Pinpoint the cell where the given text exists, returning its [x, y] midpoint coordinate. 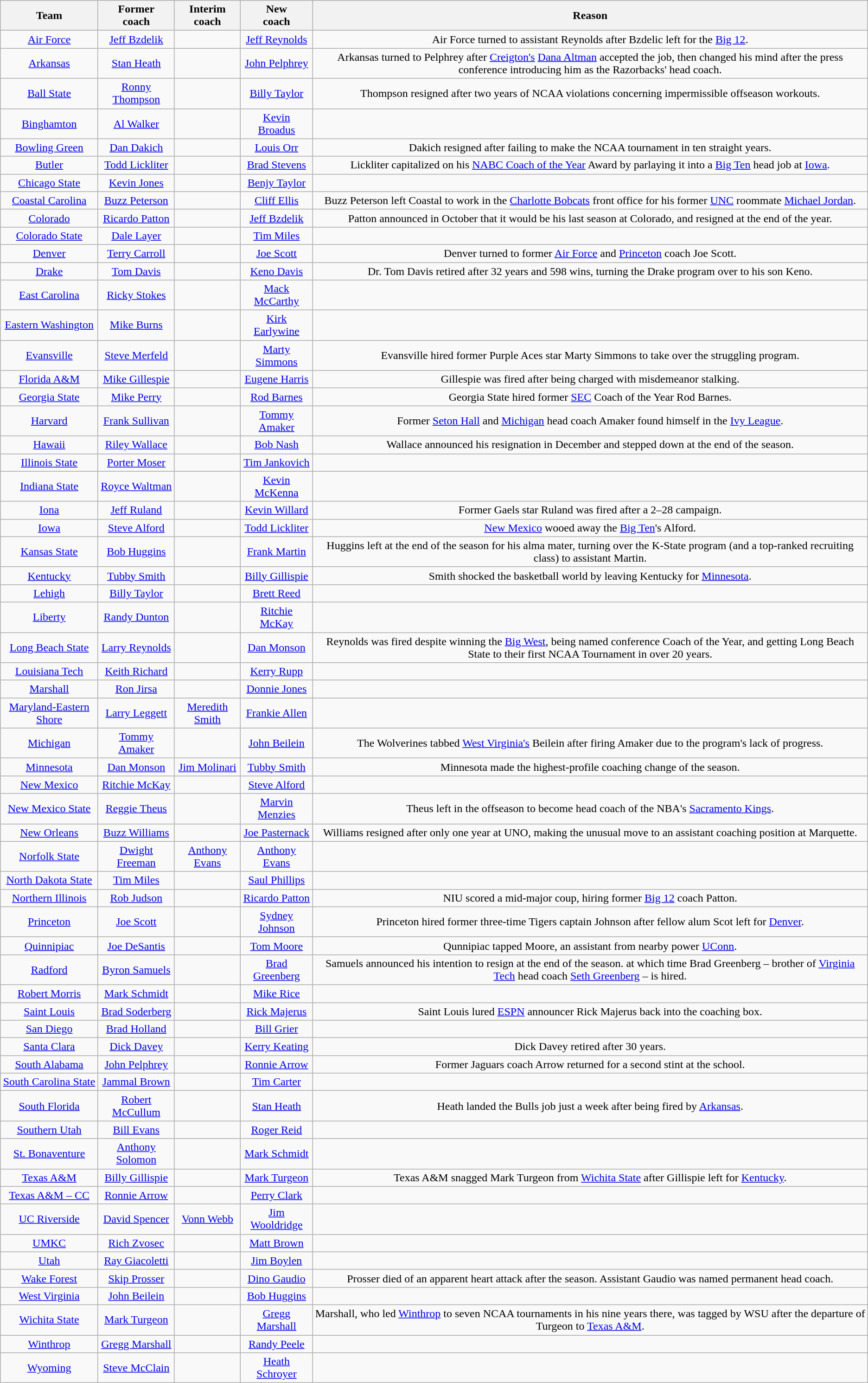
Randy Dunton [136, 617]
Princeton [49, 922]
Kirk Earlywine [277, 326]
Iowa [49, 528]
Dakich resigned after failing to make the NCAA tournament in ten straight years. [590, 147]
Joe Pasternack [277, 832]
Smith shocked the basketball world by leaving Kentucky for Minnesota. [590, 576]
Chicago State [49, 183]
Brad Greenberg [277, 969]
Interimcoach [207, 16]
Dr. Tom Davis retired after 32 years and 598 wins, turning the Drake program over to his son Keno. [590, 271]
Colorado State [49, 236]
Wichita State [49, 1320]
Minnesota [49, 767]
Princeton hired former three-time Tigers captain Johnson after fellow alum Scot left for Denver. [590, 922]
New Mexico [49, 785]
Mack McCarthy [277, 295]
Quinnipiac [49, 946]
Rob Judson [136, 898]
Evansville hired former Purple Aces star Marty Simmons to take over the struggling program. [590, 355]
Denver turned to former Air Force and Princeton coach Joe Scott. [590, 253]
Thompson resigned after two years of NCAA violations concerning impermissible offseason workouts. [590, 94]
Eugene Harris [277, 379]
San Diego [49, 1029]
Tom Moore [277, 946]
Jim Boylen [277, 1261]
UC Riverside [49, 1219]
Roger Reid [277, 1130]
Formercoach [136, 16]
Bill Evans [136, 1130]
David Spencer [136, 1219]
UMKC [49, 1243]
Jeff Ruland [136, 510]
Frank Martin [277, 552]
St. Bonaventure [49, 1154]
Utah [49, 1261]
Vonn Webb [207, 1219]
Randy Peele [277, 1344]
Radford [49, 969]
Louisiana Tech [49, 672]
Butler [49, 165]
Keno Davis [277, 271]
Norfolk State [49, 856]
New Mexico wooed away the Big Ten's Alford. [590, 528]
Mike Gillespie [136, 379]
Ricky Stokes [136, 295]
Buzz Peterson left Coastal to work in the Charlotte Bobcats front office for his former UNC roommate Michael Jordan. [590, 200]
Terry Carroll [136, 253]
Maryland-Eastern Shore [49, 713]
Texas A&M snagged Mark Turgeon from Wichita State after Gillispie left for Kentucky. [590, 1178]
Long Beach State [49, 647]
Iona [49, 510]
Al Walker [136, 123]
Saint Louis lured ESPN announcer Rick Majerus back into the coaching box. [590, 1012]
Former Seton Hall and Michigan head coach Amaker found himself in the Ivy League. [590, 421]
Robert McCullum [136, 1106]
Dick Davey retired after 30 years. [590, 1047]
Rod Barnes [277, 397]
Brad Holland [136, 1029]
Bill Grier [277, 1029]
Texas A&M [49, 1178]
Buzz Williams [136, 832]
Perry Clark [277, 1195]
Jammal Brown [136, 1082]
Kansas State [49, 552]
Jim Molinari [207, 767]
Mike Rice [277, 993]
Florida A&M [49, 379]
Marshall, who led Winthrop to seven NCAA tournaments in his nine years there, was tagged by WSU after the departure of Turgeon to Texas A&M. [590, 1320]
Santa Clara [49, 1047]
Heath Schroyer [277, 1368]
Newcoach [277, 16]
Prosser died of an apparent heart attack after the season. Assistant Gaudio was named permanent head coach. [590, 1278]
Ronny Thompson [136, 94]
Williams resigned after only one year at UNO, making the unusual move to an assistant coaching position at Marquette. [590, 832]
Jeff Reynolds [277, 39]
Georgia State hired former SEC Coach of the Year Rod Barnes. [590, 397]
Heath landed the Bulls job just a week after being fired by Arkansas. [590, 1106]
Wake Forest [49, 1278]
Mike Burns [136, 326]
Hawaii [49, 445]
Winthrop [49, 1344]
Marty Simmons [277, 355]
Porter Moser [136, 462]
Tim Jankovich [277, 462]
Sydney Johnson [277, 922]
Dan Dakich [136, 147]
Buzz Peterson [136, 200]
Air Force [49, 39]
Denver [49, 253]
Marshall [49, 689]
Eastern Washington [49, 326]
New Mexico State [49, 809]
Donnie Jones [277, 689]
Brad Soderberg [136, 1012]
Steve McClain [136, 1368]
Skip Prosser [136, 1278]
Texas A&M – CC [49, 1195]
Kerry Keating [277, 1047]
Mike Perry [136, 397]
Former Gaels star Ruland was fired after a 2–28 campaign. [590, 510]
Tom Davis [136, 271]
Bowling Green [49, 147]
Lickliter capitalized on his NABC Coach of the Year Award by parlaying it into a Big Ten head job at Iowa. [590, 165]
Reason [590, 16]
Brett Reed [277, 593]
Rich Zvosec [136, 1243]
Qunnipiac tapped Moore, an assistant from nearby power UConn. [590, 946]
Kevin Jones [136, 183]
Minnesota made the highest-profile coaching change of the season. [590, 767]
Louis Orr [277, 147]
Matt Brown [277, 1243]
Tim Carter [277, 1082]
Michigan [49, 743]
West Virginia [49, 1296]
Byron Samuels [136, 969]
Huggins left at the end of the season for his alma mater, turning over the K-State program (and a top-ranked recruiting class) to assistant Martin. [590, 552]
Steve Merfeld [136, 355]
Dale Layer [136, 236]
Kevin Broadus [277, 123]
Drake [49, 271]
Indiana State [49, 486]
North Dakota State [49, 880]
Northern Illinois [49, 898]
Wyoming [49, 1368]
Marvin Menzies [277, 809]
Gillespie was fired after being charged with misdemeanor stalking. [590, 379]
South Florida [49, 1106]
Royce Waltman [136, 486]
Meredith Smith [207, 713]
Joe DeSantis [136, 946]
East Carolina [49, 295]
Saint Louis [49, 1012]
Team [49, 16]
Ray Giacoletti [136, 1261]
Keith Richard [136, 672]
Kerry Rupp [277, 672]
Frankie Allen [277, 713]
Ron Jirsa [136, 689]
Wallace announced his resignation in December and stepped down at the end of the season. [590, 445]
Patton announced in October that it would be his last season at Colorado, and resigned at the end of the year. [590, 218]
Southern Utah [49, 1130]
Dwight Freeman [136, 856]
Brad Stevens [277, 165]
Illinois State [49, 462]
Harvard [49, 421]
Benjy Taylor [277, 183]
South Carolina State [49, 1082]
Coastal Carolina [49, 200]
Jim Wooldridge [277, 1219]
Theus left in the offseason to become head coach of the NBA's Sacramento Kings. [590, 809]
Kevin McKenna [277, 486]
Colorado [49, 218]
Ball State [49, 94]
Former Jaguars coach Arrow returned for a second stint at the school. [590, 1064]
Riley Wallace [136, 445]
South Alabama [49, 1064]
Air Force turned to assistant Reynolds after Bzdelic left for the Big 12. [590, 39]
Binghamton [49, 123]
Evansville [49, 355]
Lehigh [49, 593]
NIU scored a mid-major coup, hiring former Big 12 coach Patton. [590, 898]
Larry Leggett [136, 713]
Frank Sullivan [136, 421]
Robert Morris [49, 993]
Larry Reynolds [136, 647]
Kentucky [49, 576]
Rick Majerus [277, 1012]
Dick Davey [136, 1047]
The Wolverines tabbed West Virginia's Beilein after firing Amaker due to the program's lack of progress. [590, 743]
Cliff Ellis [277, 200]
Anthony Solomon [136, 1154]
New Orleans [49, 832]
Saul Phillips [277, 880]
Bob Nash [277, 445]
Reggie Theus [136, 809]
Dino Gaudio [277, 1278]
Liberty [49, 617]
Kevin Willard [277, 510]
Georgia State [49, 397]
Arkansas [49, 63]
